Scan for the cell matching the given text and deliver its (x, y) coordinate at center. 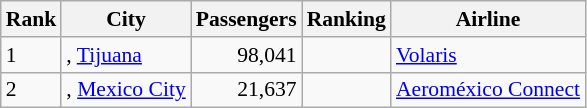
Volaris (488, 55)
City (126, 19)
1 (32, 55)
Ranking (346, 19)
, Tijuana (126, 55)
21,637 (246, 90)
Rank (32, 19)
98,041 (246, 55)
2 (32, 90)
, Mexico City (126, 90)
Aeroméxico Connect (488, 90)
Airline (488, 19)
Passengers (246, 19)
